For the text-containing cell, return its midpoint in [X, Y] coordinate format. 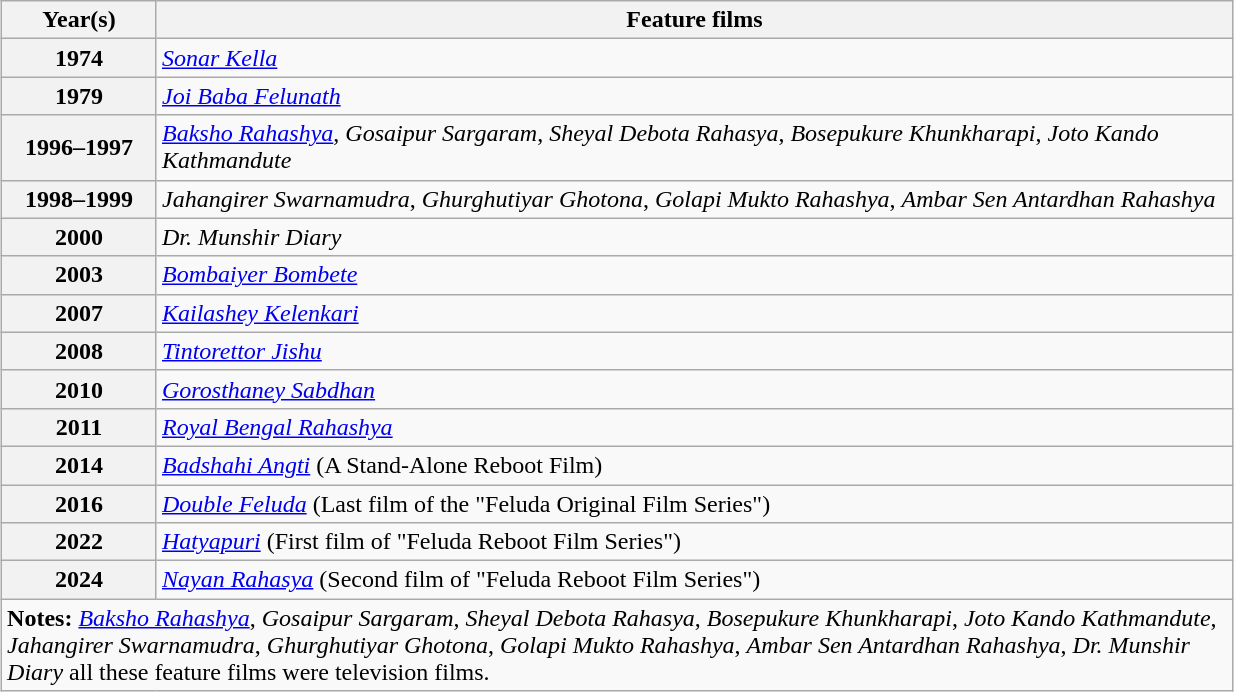
Badshahi Angti (A Stand-Alone Reboot Film) [694, 465]
2007 [80, 313]
Tintorettor Jishu [694, 351]
2011 [80, 427]
1996–1997 [80, 148]
Royal Bengal Rahashya [694, 427]
1979 [80, 96]
Kailashey Kelenkari [694, 313]
2010 [80, 389]
Bombaiyer Bombete [694, 275]
Sonar Kella [694, 58]
2008 [80, 351]
2000 [80, 237]
Hatyapuri (First film of "Feluda Reboot Film Series") [694, 542]
Nayan Rahasya (Second film of "Feluda Reboot Film Series") [694, 580]
Gorosthaney Sabdhan [694, 389]
1998–1999 [80, 199]
2022 [80, 542]
1974 [80, 58]
2024 [80, 580]
2014 [80, 465]
Jahangirer Swarnamudra, Ghurghutiyar Ghotona, Golapi Mukto Rahashya, Ambar Sen Antardhan Rahashya [694, 199]
Feature films [694, 20]
2016 [80, 503]
Baksho Rahashya, Gosaipur Sargaram, Sheyal Debota Rahasya, Bosepukure Khunkharapi, Joto Kando Kathmandute [694, 148]
Double Feluda (Last film of the "Feluda Original Film Series") [694, 503]
Joi Baba Felunath [694, 96]
Year(s) [80, 20]
Dr. Munshir Diary [694, 237]
2003 [80, 275]
